From the cell containing the given text, extract its center point as (X, Y) coordinate. 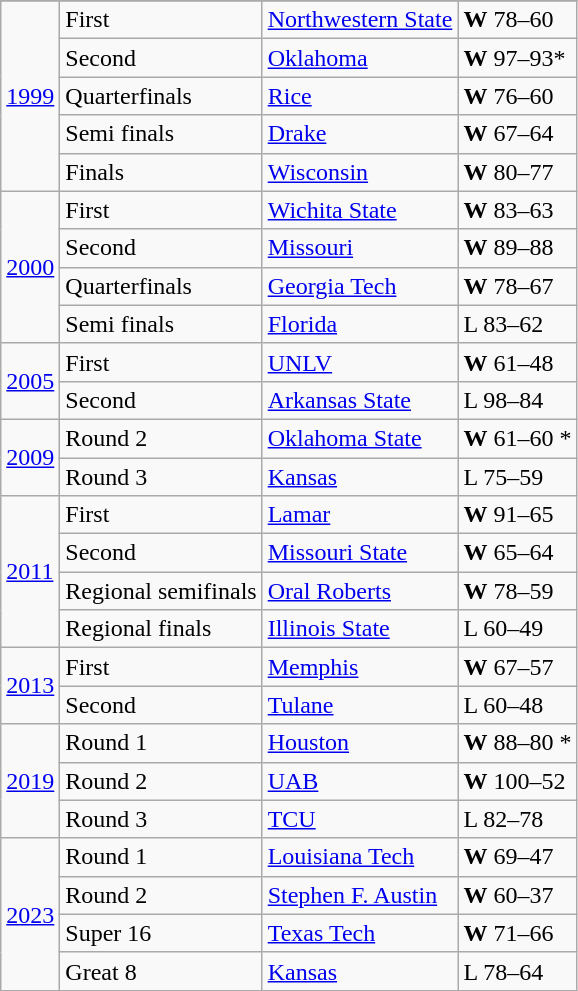
W 67–64 (518, 134)
Oklahoma (360, 58)
W 78–59 (518, 591)
Oral Roberts (360, 591)
2000 (30, 267)
W 83–63 (518, 210)
Regional finals (161, 629)
TCU (360, 819)
2019 (30, 781)
L 75–59 (518, 477)
2023 (30, 914)
Georgia Tech (360, 286)
L 82–78 (518, 819)
W 69–47 (518, 857)
Texas Tech (360, 933)
W 91–65 (518, 515)
Wisconsin (360, 172)
Missouri State (360, 553)
W 78–60 (518, 20)
W 65–64 (518, 553)
Missouri (360, 248)
Houston (360, 743)
Regional semifinals (161, 591)
W 76–60 (518, 96)
L 98–84 (518, 400)
Finals (161, 172)
Tulane (360, 705)
2013 (30, 686)
W 88–80 * (518, 743)
W 61–60 * (518, 438)
L 78–64 (518, 971)
Drake (360, 134)
W 97–93* (518, 58)
Stephen F. Austin (360, 895)
W 100–52 (518, 781)
L 60–48 (518, 705)
W 67–57 (518, 667)
Wichita State (360, 210)
Northwestern State (360, 20)
2005 (30, 381)
Florida (360, 324)
Great 8 (161, 971)
W 80–77 (518, 172)
Illinois State (360, 629)
1999 (30, 96)
L 60–49 (518, 629)
Lamar (360, 515)
Memphis (360, 667)
Oklahoma State (360, 438)
W 60–37 (518, 895)
W 61–48 (518, 362)
Rice (360, 96)
2011 (30, 572)
UNLV (360, 362)
UAB (360, 781)
Louisiana Tech (360, 857)
W 89–88 (518, 248)
Super 16 (161, 933)
2009 (30, 457)
Arkansas State (360, 400)
L 83–62 (518, 324)
W 71–66 (518, 933)
W 78–67 (518, 286)
